For the text-containing cell, return its midpoint in (X, Y) coordinate format. 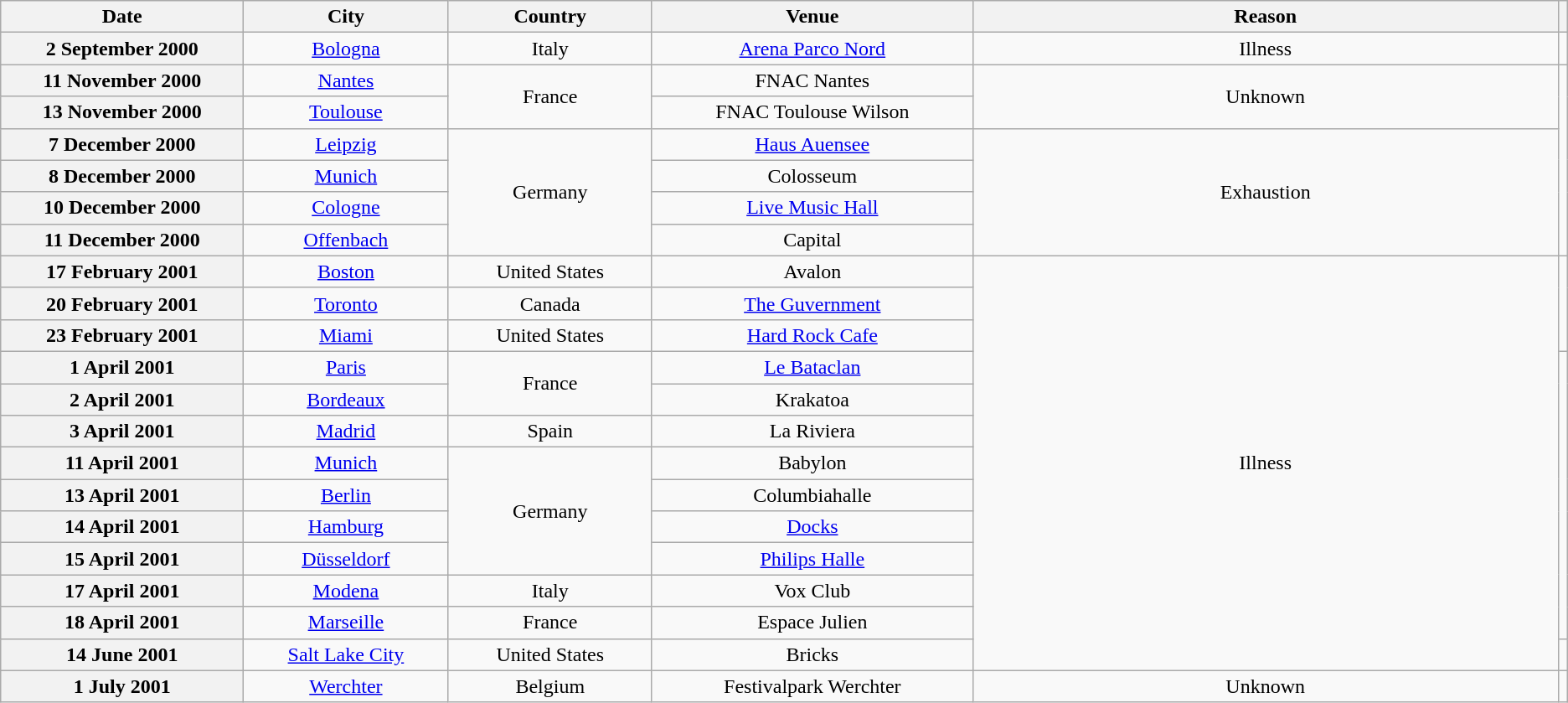
Nantes (346, 80)
1 April 2001 (122, 367)
Vox Club (812, 591)
Spain (549, 432)
Philips Halle (812, 559)
2 April 2001 (122, 400)
17 April 2001 (122, 591)
Capital (812, 240)
23 February 2001 (122, 335)
13 November 2000 (122, 112)
14 June 2001 (122, 654)
Toulouse (346, 112)
Columbiahalle (812, 495)
Madrid (346, 432)
1 July 2001 (122, 686)
Miami (346, 335)
Canada (549, 303)
Espace Julien (812, 623)
FNAC Nantes (812, 80)
Krakatoa (812, 400)
The Guvernment (812, 303)
Hard Rock Cafe (812, 335)
8 December 2000 (122, 176)
Modena (346, 591)
2 September 2000 (122, 49)
Berlin (346, 495)
7 December 2000 (122, 144)
Venue (812, 17)
Paris (346, 367)
Arena Parco Nord (812, 49)
Salt Lake City (346, 654)
Leipzig (346, 144)
Docks (812, 527)
Cologne (346, 208)
Reason (1265, 17)
Werchter (346, 686)
Live Music Hall (812, 208)
11 November 2000 (122, 80)
11 December 2000 (122, 240)
Colosseum (812, 176)
Exhaustion (1265, 192)
Bricks (812, 654)
Boston (346, 271)
Düsseldorf (346, 559)
14 April 2001 (122, 527)
Le Bataclan (812, 367)
3 April 2001 (122, 432)
Bologna (346, 49)
10 December 2000 (122, 208)
Avalon (812, 271)
20 February 2001 (122, 303)
15 April 2001 (122, 559)
City (346, 17)
13 April 2001 (122, 495)
Hamburg (346, 527)
17 February 2001 (122, 271)
Bordeaux (346, 400)
Marseille (346, 623)
FNAC Toulouse Wilson (812, 112)
Date (122, 17)
Belgium (549, 686)
Toronto (346, 303)
Offenbach (346, 240)
Babylon (812, 463)
Country (549, 17)
Festivalpark Werchter (812, 686)
La Riviera (812, 432)
18 April 2001 (122, 623)
Haus Auensee (812, 144)
11 April 2001 (122, 463)
